Search for the cell housing the specified text and yield its (X, Y) center coordinate. 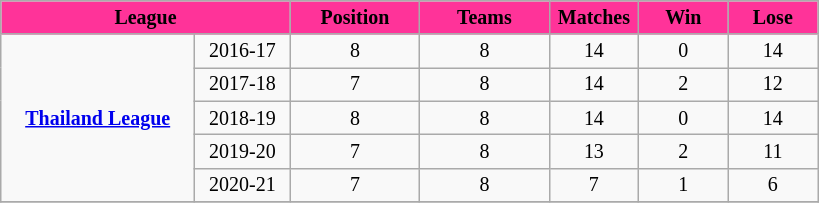
6 (772, 184)
2020-21 (243, 184)
2019-20 (243, 152)
13 (594, 152)
Teams (484, 18)
Win (684, 18)
2018-19 (243, 118)
11 (772, 152)
Position (354, 18)
League (146, 18)
2017-18 (243, 84)
Thailand League (98, 118)
2016-17 (243, 52)
1 (684, 184)
Matches (594, 18)
12 (772, 84)
Lose (772, 18)
